From the cell containing the given text, extract its center point as [X, Y] coordinate. 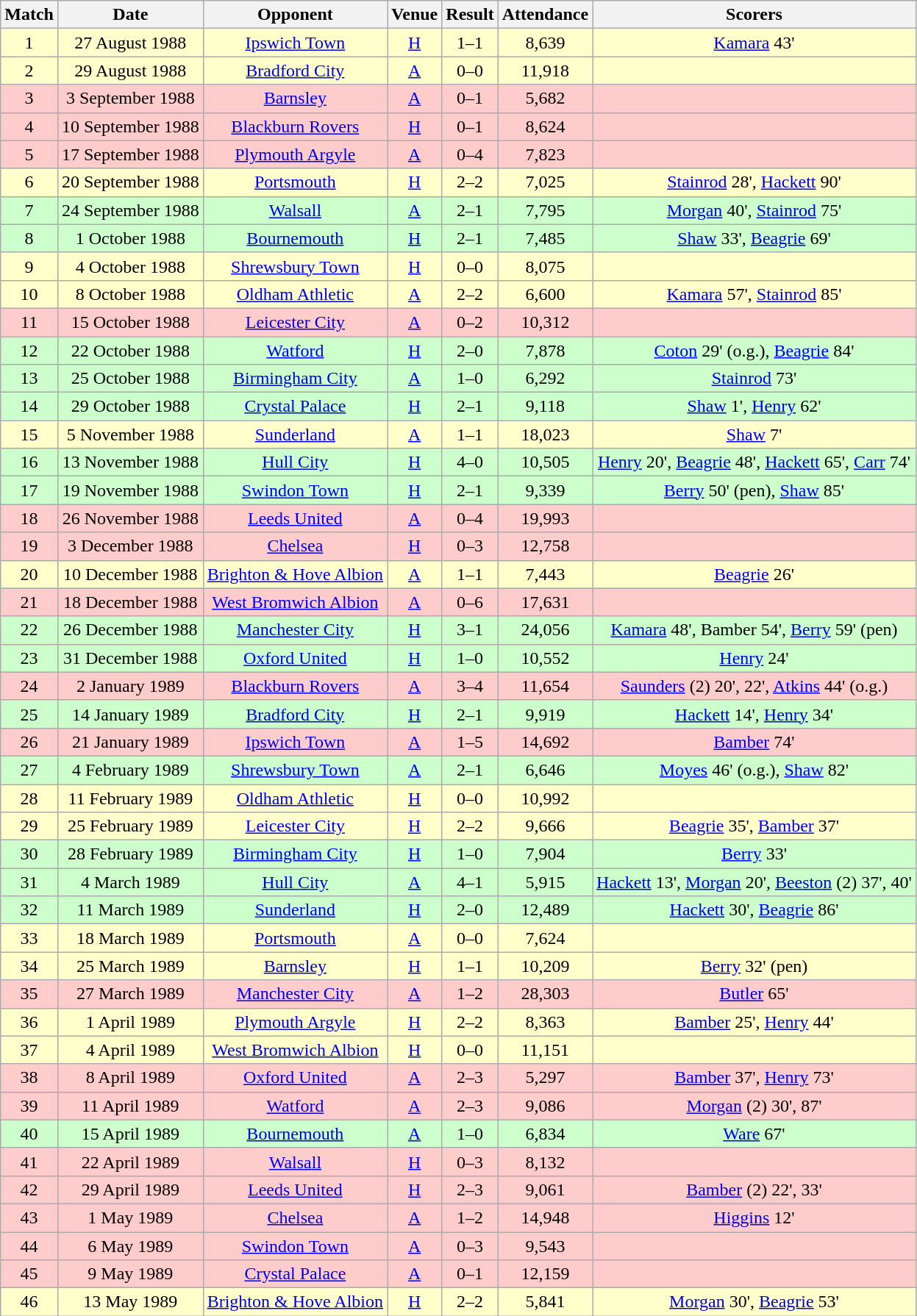
Kamara 43' [754, 43]
35 [29, 994]
6 May 1989 [130, 1246]
12 [29, 351]
Stainrod 73' [754, 379]
29 April 1989 [130, 1190]
3 [29, 99]
7,485 [545, 238]
10 [29, 294]
1–5 [470, 742]
31 December 1988 [130, 658]
28 February 1989 [130, 854]
Higgins 12' [754, 1217]
8,639 [545, 43]
7,904 [545, 854]
6,600 [545, 294]
4 October 1988 [130, 266]
19,993 [545, 518]
5,682 [545, 99]
1 May 1989 [130, 1217]
Stainrod 28', Hackett 90' [754, 182]
Berry 50' (pen), Shaw 85' [754, 490]
8,624 [545, 126]
8 [29, 238]
8,075 [545, 266]
Kamara 48', Bamber 54', Berry 59' (pen) [754, 630]
Shaw 7' [754, 435]
18 December 1988 [130, 602]
15 April 1989 [130, 1134]
8 April 1989 [130, 1078]
29 [29, 826]
Henry 24' [754, 658]
18 [29, 518]
29 October 1988 [130, 407]
Date [130, 15]
14 [29, 407]
31 [29, 882]
45 [29, 1274]
8,132 [545, 1162]
24 September 1988 [130, 210]
2 [29, 71]
Attendance [545, 15]
1 [29, 43]
9,543 [545, 1246]
36 [29, 1022]
9,061 [545, 1190]
27 March 1989 [130, 994]
22 April 1989 [130, 1162]
15 [29, 435]
39 [29, 1106]
22 [29, 630]
24,056 [545, 630]
4 April 1989 [130, 1050]
5,841 [545, 1302]
9,086 [545, 1106]
4–1 [470, 882]
30 [29, 854]
9,919 [545, 714]
Kamara 57', Stainrod 85' [754, 294]
Berry 33' [754, 854]
15 October 1988 [130, 322]
Morgan (2) 30', 87' [754, 1106]
28,303 [545, 994]
5 November 1988 [130, 435]
17 September 1988 [130, 154]
7,443 [545, 574]
9,339 [545, 490]
Bamber (2) 22', 33' [754, 1190]
28 [29, 798]
6 [29, 182]
9 [29, 266]
2 January 1989 [130, 686]
4 [29, 126]
25 February 1989 [130, 826]
27 [29, 770]
38 [29, 1078]
3 September 1988 [130, 99]
20 September 1988 [130, 182]
11 February 1989 [130, 798]
10,209 [545, 966]
6,646 [545, 770]
Shaw 1', Henry 62' [754, 407]
23 [29, 658]
40 [29, 1134]
24 [29, 686]
9 May 1989 [130, 1274]
17,631 [545, 602]
22 October 1988 [130, 351]
46 [29, 1302]
Bamber 37', Henry 73' [754, 1078]
37 [29, 1050]
25 [29, 714]
Moyes 46' (o.g.), Shaw 82' [754, 770]
14,948 [545, 1217]
8,363 [545, 1022]
16 [29, 462]
12,758 [545, 546]
4 March 1989 [130, 882]
14 January 1989 [130, 714]
34 [29, 966]
6,834 [545, 1134]
Morgan 30', Beagrie 53' [754, 1302]
Opponent [295, 15]
1 April 1989 [130, 1022]
27 August 1988 [130, 43]
6,292 [545, 379]
3–1 [470, 630]
41 [29, 1162]
13 November 1988 [130, 462]
17 [29, 490]
12,489 [545, 910]
Henry 20', Beagrie 48', Hackett 65', Carr 74' [754, 462]
29 August 1988 [130, 71]
7 [29, 210]
18,023 [545, 435]
3 December 1988 [130, 546]
9,118 [545, 407]
10,552 [545, 658]
4 February 1989 [130, 770]
13 May 1989 [130, 1302]
10,992 [545, 798]
1 October 1988 [130, 238]
20 [29, 574]
Shaw 33', Beagrie 69' [754, 238]
4–0 [470, 462]
7,025 [545, 182]
Venue [415, 15]
10 September 1988 [130, 126]
5,297 [545, 1078]
7,878 [545, 351]
10,312 [545, 322]
Scorers [754, 15]
Beagrie 26' [754, 574]
7,823 [545, 154]
21 [29, 602]
Result [470, 15]
11 March 1989 [130, 910]
Butler 65' [754, 994]
Hackett 14', Henry 34' [754, 714]
26 November 1988 [130, 518]
26 [29, 742]
14,692 [545, 742]
18 March 1989 [130, 938]
25 October 1988 [130, 379]
11 [29, 322]
7,795 [545, 210]
32 [29, 910]
10 December 1988 [130, 574]
8 October 1988 [130, 294]
13 [29, 379]
25 March 1989 [130, 966]
Coton 29' (o.g.), Beagrie 84' [754, 351]
0–2 [470, 322]
11,151 [545, 1050]
42 [29, 1190]
Match [29, 15]
44 [29, 1246]
Ware 67' [754, 1134]
5,915 [545, 882]
12,159 [545, 1274]
Hackett 30', Beagrie 86' [754, 910]
0–6 [470, 602]
Beagrie 35', Bamber 37' [754, 826]
Berry 32' (pen) [754, 966]
10,505 [545, 462]
7,624 [545, 938]
11,918 [545, 71]
43 [29, 1217]
21 January 1989 [130, 742]
Bamber 74' [754, 742]
Hackett 13', Morgan 20', Beeston (2) 37', 40' [754, 882]
5 [29, 154]
3–4 [470, 686]
9,666 [545, 826]
11 April 1989 [130, 1106]
26 December 1988 [130, 630]
Saunders (2) 20', 22', Atkins 44' (o.g.) [754, 686]
Morgan 40', Stainrod 75' [754, 210]
Bamber 25', Henry 44' [754, 1022]
11,654 [545, 686]
33 [29, 938]
19 November 1988 [130, 490]
19 [29, 546]
